Capture the cell that displays the provided text and extract its [x, y] central coordinate. 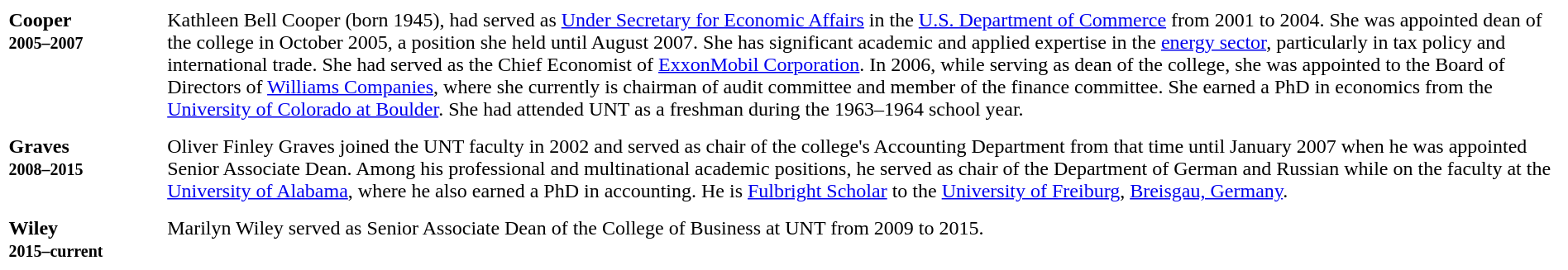
Graves2008–2015 [81, 168]
Marilyn Wiley served as Senior Associate Dean of the College of Business at UNT from 2009 to 2015. [863, 239]
Wiley2015–current [81, 239]
Cooper2005–2007 [81, 64]
